Locate the cell with the specified text and output its (X, Y) center coordinate. 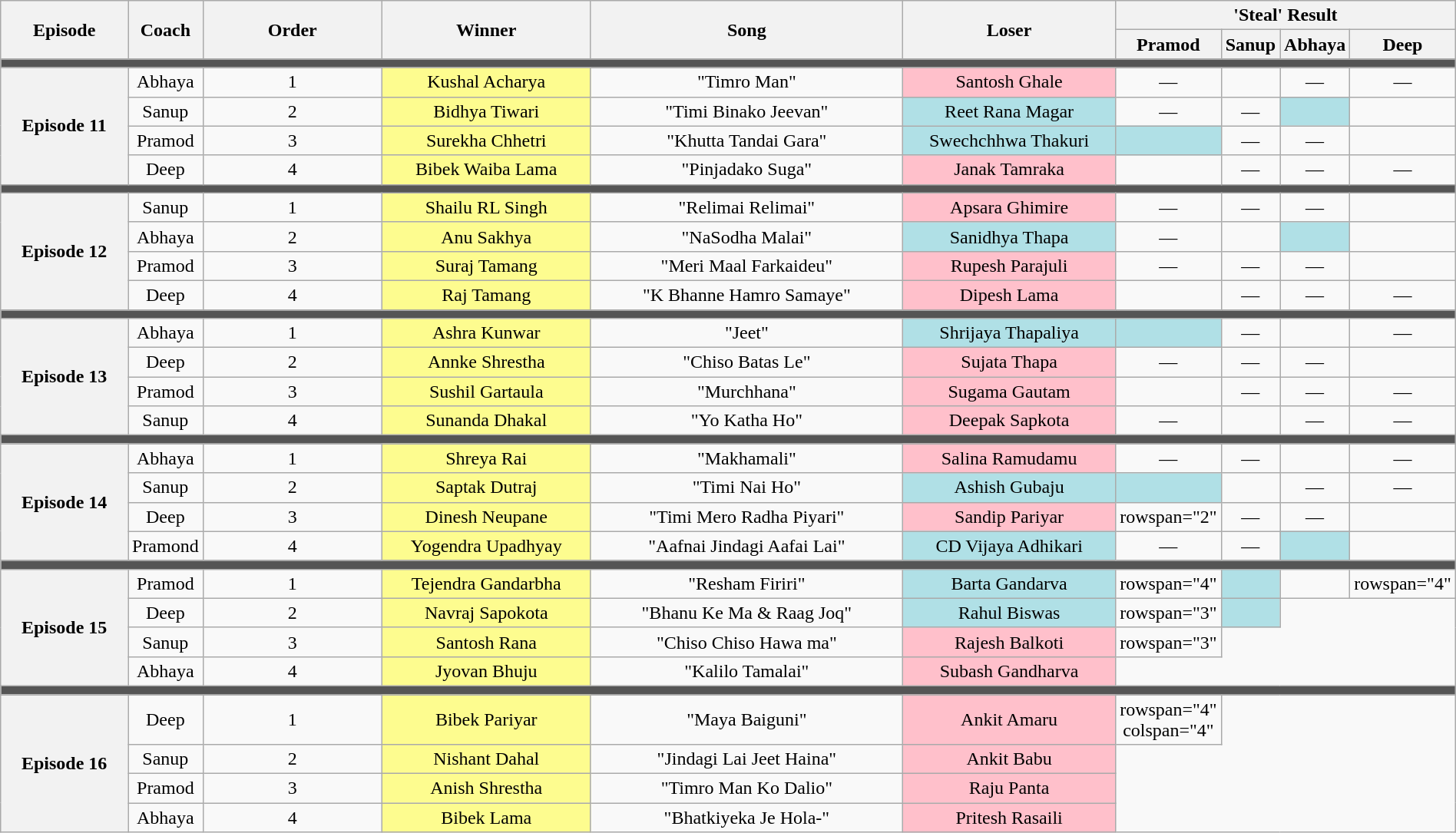
CD Vijaya Adhikari (1009, 546)
"Bhatkiyeka Je Hola-" (746, 818)
Order (292, 30)
Episode 14 (65, 502)
Bibek Lama (486, 818)
Bibek Pariyar (486, 719)
Sanidhya Thapa (1009, 236)
Shailu RL Singh (486, 207)
Episode 12 (65, 251)
'Steal' Result (1286, 15)
Raju Panta (1009, 788)
Pritesh Rasaili (1009, 818)
"Jindagi Lai Jeet Haina" (746, 759)
"Timi Binako Jeevan" (746, 111)
Saptak Dutraj (486, 488)
"Yo Katha Ho" (746, 421)
"Aafnai Jindagi Aafai Lai" (746, 546)
"Pinjadako Suga" (746, 170)
"Chiso Chiso Hawa ma" (746, 642)
Navraj Sapokota (486, 613)
Raj Tamang (486, 295)
"K Bhanne Hamro Samaye" (746, 295)
Shreya Rai (486, 458)
Ankit Amaru (1009, 719)
Episode 15 (65, 627)
Episode (65, 30)
Santosh Rana (486, 642)
"Timi Mero Radha Piyari" (746, 517)
Episode 13 (65, 377)
Sugama Gautam (1009, 392)
"Makhamali" (746, 458)
"NaSodha Malai" (746, 236)
Bidhya Tiwari (486, 111)
Bibek Waiba Lama (486, 170)
"Kalilo Tamalai" (746, 671)
Barta Gandarva (1009, 583)
Coach (165, 30)
Deepak Sapkota (1009, 421)
Nishant Dahal (486, 759)
Rajesh Balkoti (1009, 642)
"Khutta Tandai Gara" (746, 140)
Tejendra Gandarbha (486, 583)
"Maya Baiguni" (746, 719)
Dipesh Lama (1009, 295)
Dinesh Neupane (486, 517)
Sunanda Dhakal (486, 421)
rowspan="2" (1169, 517)
"Resham Firiri" (746, 583)
"Bhanu Ke Ma & Raag Joq" (746, 613)
Ankit Babu (1009, 759)
Yogendra Upadhyay (486, 546)
"Chiso Batas Le" (746, 362)
Reet Rana Magar (1009, 111)
Kushal Acharya (486, 82)
Song (746, 30)
Ashish Gubaju (1009, 488)
Pramond (165, 546)
Episode 16 (65, 763)
"Jeet" (746, 333)
"Timro Man" (746, 82)
Suraj Tamang (486, 266)
rowspan="4" colspan="4" (1169, 719)
Loser (1009, 30)
"Timi Nai Ho" (746, 488)
Shrijaya Thapaliya (1009, 333)
Santosh Ghale (1009, 82)
Jyovan Bhuju (486, 671)
Winner (486, 30)
"Meri Maal Farkaideu" (746, 266)
Ashra Kunwar (486, 333)
Subash Gandharva (1009, 671)
Rahul Biswas (1009, 613)
Surekha Chhetri (486, 140)
Swechchhwa Thakuri (1009, 140)
Sandip Pariyar (1009, 517)
Salina Ramudamu (1009, 458)
Sushil Gartaula (486, 392)
Annke Shrestha (486, 362)
Apsara Ghimire (1009, 207)
Episode 11 (65, 126)
"Timro Man Ko Dalio" (746, 788)
"Murchhana" (746, 392)
"Relimai Relimai" (746, 207)
Anu Sakhya (486, 236)
Anish Shrestha (486, 788)
Rupesh Parajuli (1009, 266)
Sujata Thapa (1009, 362)
Janak Tamraka (1009, 170)
